Determine the [x, y] coordinate at the center of the cell enclosing the given text.  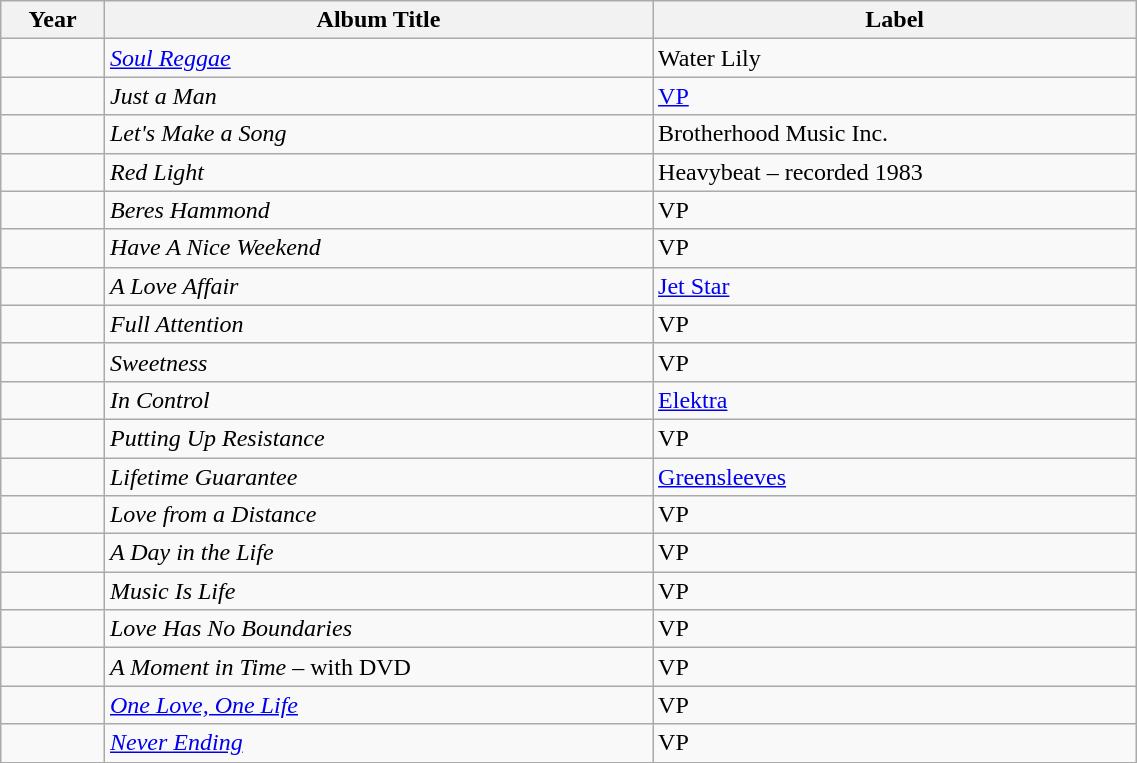
Brotherhood Music Inc. [895, 134]
Love from a Distance [378, 515]
Lifetime Guarantee [378, 477]
Heavybeat – recorded 1983 [895, 172]
A Moment in Time – with DVD [378, 667]
Beres Hammond [378, 210]
Jet Star [895, 286]
Putting Up Resistance [378, 438]
Sweetness [378, 362]
A Day in the Life [378, 553]
Love Has No Boundaries [378, 629]
Have A Nice Weekend [378, 248]
Never Ending [378, 743]
In Control [378, 400]
Just a Man [378, 96]
Album Title [378, 20]
Water Lily [895, 58]
A Love Affair [378, 286]
Elektra [895, 400]
Soul Reggae [378, 58]
Label [895, 20]
Music Is Life [378, 591]
Full Attention [378, 324]
One Love, One Life [378, 705]
Year [53, 20]
Greensleeves [895, 477]
Let's Make a Song [378, 134]
Red Light [378, 172]
